From the cell containing the given text, extract its center point as (X, Y) coordinate. 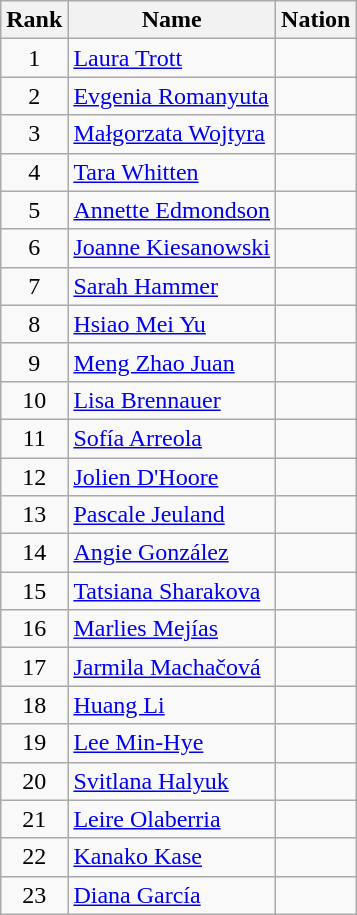
Evgenia Romanyuta (172, 96)
Angie González (172, 553)
6 (34, 248)
17 (34, 667)
4 (34, 172)
Name (172, 20)
Tatsiana Sharakova (172, 591)
Tara Whitten (172, 172)
1 (34, 58)
Joanne Kiesanowski (172, 248)
5 (34, 210)
Sarah Hammer (172, 286)
Svitlana Halyuk (172, 781)
Lisa Brennauer (172, 400)
11 (34, 438)
8 (34, 324)
10 (34, 400)
23 (34, 895)
Lee Min-Hye (172, 743)
Meng Zhao Juan (172, 362)
Nation (316, 20)
21 (34, 819)
Jarmila Machačová (172, 667)
2 (34, 96)
12 (34, 477)
9 (34, 362)
20 (34, 781)
3 (34, 134)
Pascale Jeuland (172, 515)
19 (34, 743)
22 (34, 857)
Małgorzata Wojtyra (172, 134)
Rank (34, 20)
14 (34, 553)
13 (34, 515)
Hsiao Mei Yu (172, 324)
Annette Edmondson (172, 210)
Jolien D'Hoore (172, 477)
Huang Li (172, 705)
Kanako Kase (172, 857)
Sofía Arreola (172, 438)
Laura Trott (172, 58)
Marlies Mejías (172, 629)
18 (34, 705)
7 (34, 286)
Leire Olaberria (172, 819)
16 (34, 629)
15 (34, 591)
Diana García (172, 895)
